Locate the cell with the specified text and output its [X, Y] center coordinate. 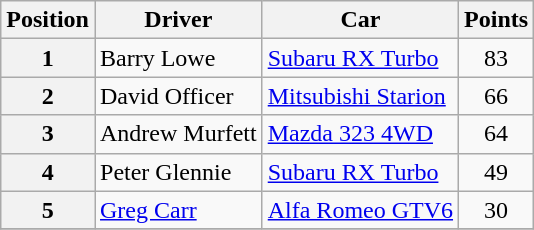
64 [496, 134]
David Officer [178, 96]
3 [48, 134]
Mazda 323 4WD [360, 134]
5 [48, 210]
Alfa Romeo GTV6 [360, 210]
Andrew Murfett [178, 134]
30 [496, 210]
Peter Glennie [178, 172]
Mitsubishi Starion [360, 96]
66 [496, 96]
Car [360, 20]
Greg Carr [178, 210]
4 [48, 172]
Position [48, 20]
Barry Lowe [178, 58]
2 [48, 96]
Points [496, 20]
83 [496, 58]
Driver [178, 20]
49 [496, 172]
1 [48, 58]
